For the text-containing cell, return its midpoint in [x, y] coordinate format. 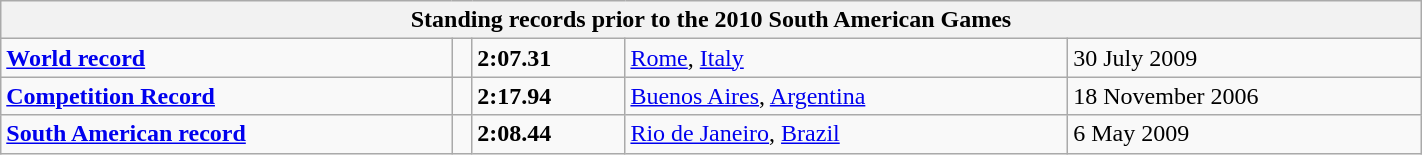
2:08.44 [548, 134]
South American record [226, 134]
Rome, Italy [846, 58]
Standing records prior to the 2010 South American Games [711, 20]
18 November 2006 [1245, 96]
Rio de Janeiro, Brazil [846, 134]
2:17.94 [548, 96]
30 July 2009 [1245, 58]
World record [226, 58]
6 May 2009 [1245, 134]
Buenos Aires, Argentina [846, 96]
2:07.31 [548, 58]
Competition Record [226, 96]
